From the cell containing the given text, extract its center point as (x, y) coordinate. 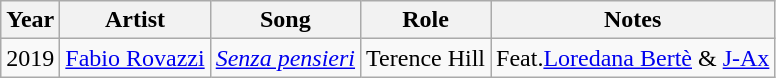
Song (285, 20)
Feat.Loredana Bertè & J-Ax (633, 58)
Senza pensieri (285, 58)
Year (30, 20)
Notes (633, 20)
2019 (30, 58)
Role (426, 20)
Artist (135, 20)
Fabio Rovazzi (135, 58)
Terence Hill (426, 58)
